Output the (X, Y) coordinate of the center of the cell containing the given text.  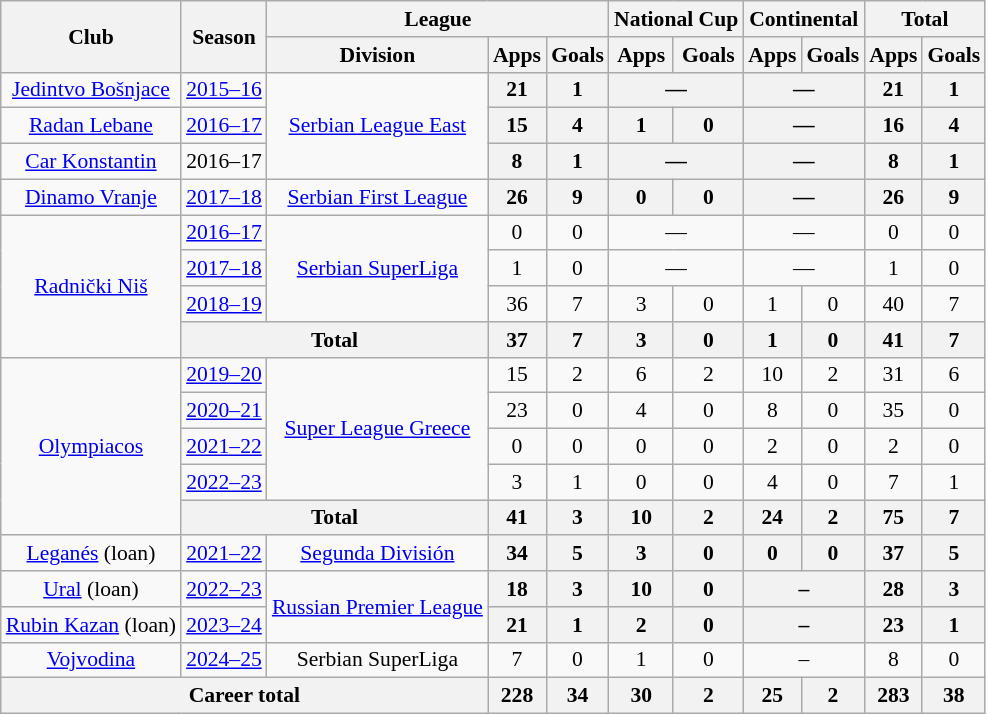
30 (641, 696)
National Cup (676, 19)
2015–16 (224, 90)
Season (224, 36)
25 (772, 696)
283 (893, 696)
Segunda División (378, 554)
18 (517, 589)
Continental (804, 19)
2019–20 (224, 375)
2018–19 (224, 304)
28 (893, 589)
Olympiacos (91, 446)
Career total (244, 696)
Vojvodina (91, 660)
40 (893, 304)
24 (772, 518)
Rubin Kazan (loan) (91, 625)
Car Konstantin (91, 162)
Radnički Niš (91, 286)
Leganés (loan) (91, 554)
2024–25 (224, 660)
75 (893, 518)
38 (954, 696)
Russian Premier League (378, 606)
16 (893, 126)
Division (378, 55)
Serbian League East (378, 126)
Radan Lebane (91, 126)
35 (893, 411)
Dinamo Vranje (91, 197)
31 (893, 375)
2020–21 (224, 411)
Super League Greece (378, 428)
Serbian First League (378, 197)
228 (517, 696)
2023–24 (224, 625)
Jedintvo Bošnjace (91, 90)
Ural (loan) (91, 589)
36 (517, 304)
League (438, 19)
Club (91, 36)
